Find where the given text appears and provide that cell's center as [X, Y] coordinate. 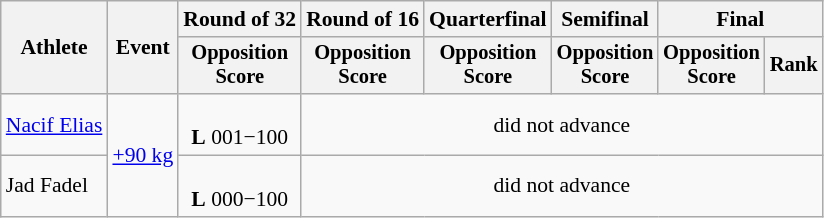
Event [142, 48]
L 000−100 [240, 186]
Final [740, 19]
Jad Fadel [54, 186]
L 001−100 [240, 124]
Rank [794, 66]
Semifinal [606, 19]
Round of 32 [240, 19]
Athlete [54, 48]
Nacif Elias [54, 124]
+90 kg [142, 155]
Round of 16 [362, 19]
Quarterfinal [488, 19]
